Detect which cell encompasses the target text, then output its [x, y] center coordinate. 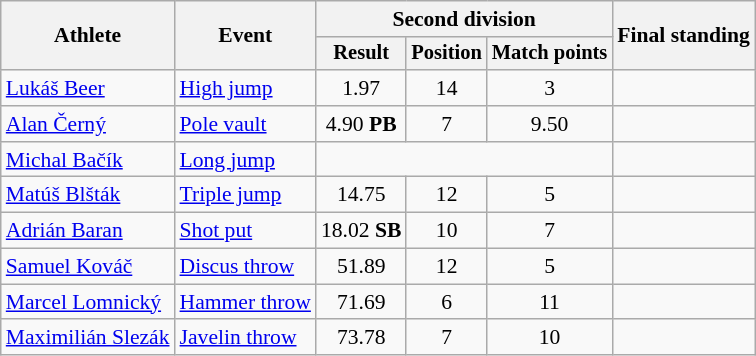
Triple jump [246, 195]
73.78 [362, 338]
Discus throw [246, 267]
Adrián Baran [88, 231]
3 [550, 88]
Javelin throw [246, 338]
High jump [246, 88]
Pole vault [246, 124]
Second division [464, 19]
Hammer throw [246, 302]
1.97 [362, 88]
Marcel Lomnický [88, 302]
6 [446, 302]
Michal Bačík [88, 160]
71.69 [362, 302]
11 [550, 302]
9.50 [550, 124]
Athlete [88, 36]
18.02 SB [362, 231]
Matúš Blšták [88, 195]
Result [362, 54]
4.90 PB [362, 124]
Match points [550, 54]
14.75 [362, 195]
51.89 [362, 267]
Lukáš Beer [88, 88]
Maximilián Slezák [88, 338]
Final standing [684, 36]
Event [246, 36]
Shot put [246, 231]
Position [446, 54]
Long jump [246, 160]
Samuel Kováč [88, 267]
Alan Černý [88, 124]
14 [446, 88]
